Search for the cell housing the specified text and yield its [x, y] center coordinate. 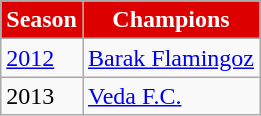
2012 [42, 58]
Veda F.C. [170, 96]
Barak Flamingoz [170, 58]
2013 [42, 96]
Season [42, 20]
Champions [170, 20]
